Extract the (x, y) coordinate from the center of the cell holding the provided text.  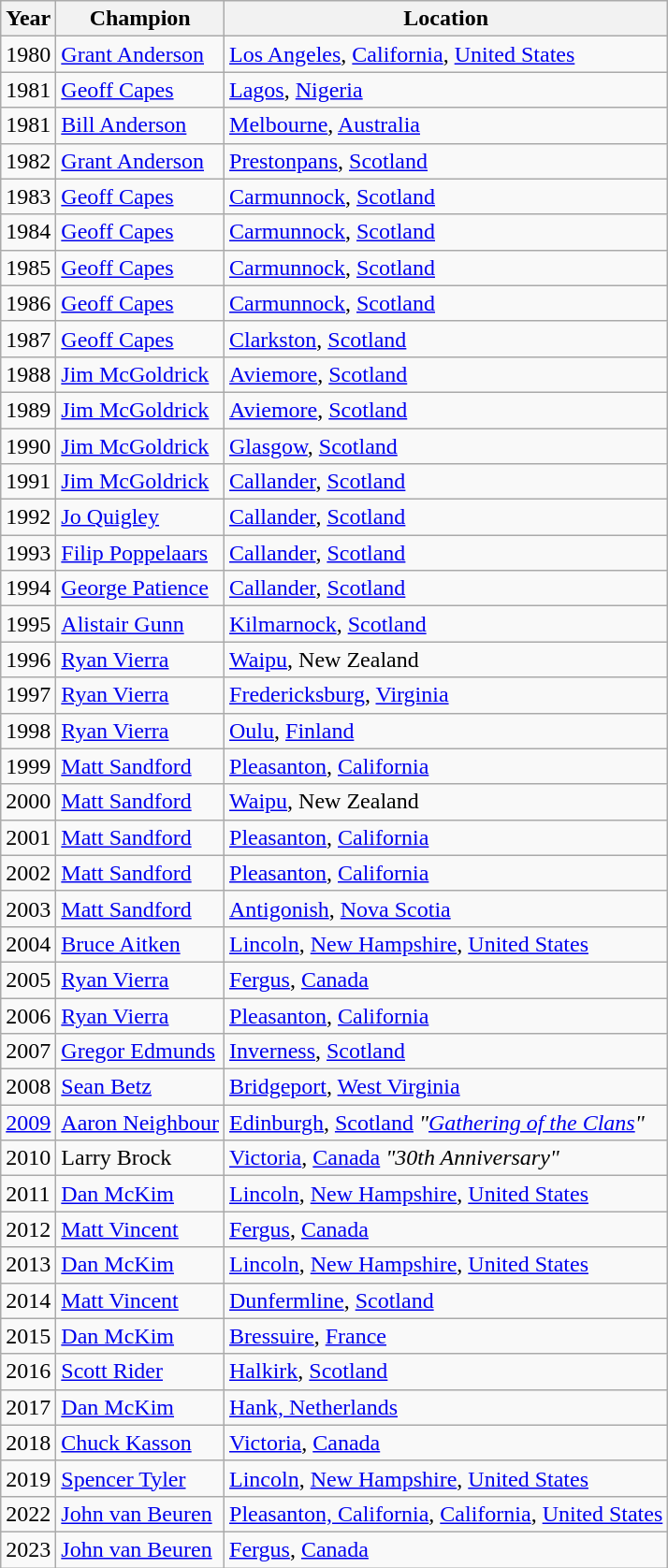
Aaron Neighbour (140, 1123)
Larry Brock (140, 1158)
2017 (28, 1407)
2006 (28, 1015)
1994 (28, 588)
Bill Anderson (140, 125)
Champion (140, 19)
2007 (28, 1052)
Bressuire, France (446, 1336)
2010 (28, 1158)
Victoria, Canada (446, 1443)
1985 (28, 268)
Clarkston, Scotland (446, 339)
2000 (28, 802)
2014 (28, 1300)
Filip Poppelaars (140, 553)
1993 (28, 553)
Alistair Gunn (140, 624)
Chuck Kasson (140, 1443)
1988 (28, 374)
Antigonish, Nova Scotia (446, 908)
Year (28, 19)
2004 (28, 944)
1998 (28, 731)
1980 (28, 54)
2023 (28, 1549)
Prestonpans, Scotland (446, 161)
1989 (28, 410)
Kilmarnock, Scotland (446, 624)
2018 (28, 1443)
Halkirk, Scotland (446, 1372)
2016 (28, 1372)
1999 (28, 766)
1983 (28, 196)
Location (446, 19)
2011 (28, 1194)
Hank, Netherlands (446, 1407)
Jo Quigley (140, 517)
1995 (28, 624)
Gregor Edmunds (140, 1052)
Los Angeles, California, United States (446, 54)
1982 (28, 161)
2015 (28, 1336)
1987 (28, 339)
1990 (28, 446)
Oulu, Finland (446, 731)
Edinburgh, Scotland "Gathering of the Clans" (446, 1123)
1996 (28, 660)
Bruce Aitken (140, 944)
2005 (28, 980)
Lagos, Nigeria (446, 90)
Victoria, Canada "30th Anniversary" (446, 1158)
Bridgeport, West Virginia (446, 1087)
2013 (28, 1265)
1992 (28, 517)
Inverness, Scotland (446, 1052)
Melbourne, Australia (446, 125)
Sean Betz (140, 1087)
2019 (28, 1478)
George Patience (140, 588)
Pleasanton, California, California, United States (446, 1514)
Scott Rider (140, 1372)
2002 (28, 873)
1997 (28, 695)
2012 (28, 1229)
2008 (28, 1087)
Glasgow, Scotland (446, 446)
Spencer Tyler (140, 1478)
1986 (28, 303)
2009 (28, 1123)
1991 (28, 482)
2001 (28, 837)
1984 (28, 232)
2003 (28, 908)
Fredericksburg, Virginia (446, 695)
Dunfermline, Scotland (446, 1300)
2022 (28, 1514)
